Provide the (x, y) coordinate of the cell's center where the given text is located.  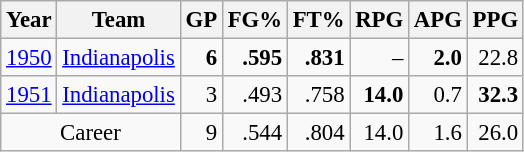
3 (201, 95)
2.0 (438, 58)
Team (118, 20)
– (380, 58)
.831 (318, 58)
1950 (29, 58)
9 (201, 133)
1.6 (438, 133)
.758 (318, 95)
GP (201, 20)
FT% (318, 20)
.804 (318, 133)
FG% (254, 20)
.595 (254, 58)
0.7 (438, 95)
32.3 (495, 95)
Career (90, 133)
26.0 (495, 133)
.544 (254, 133)
Year (29, 20)
22.8 (495, 58)
.493 (254, 95)
APG (438, 20)
RPG (380, 20)
1951 (29, 95)
PPG (495, 20)
6 (201, 58)
